Determine the (x, y) coordinate at the center of the cell enclosing the given text.  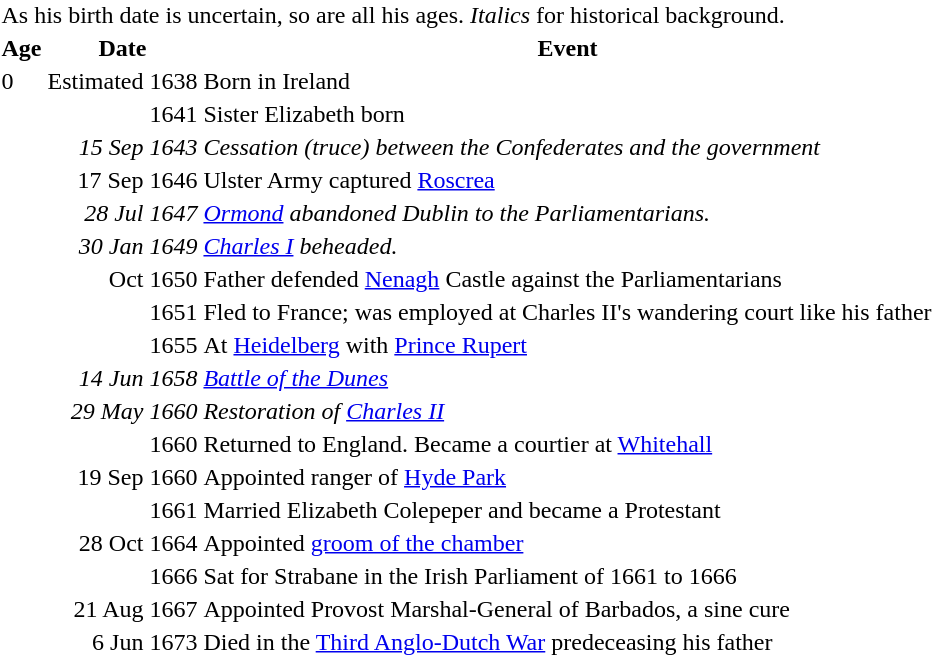
Appointed ranger of Hyde Park (568, 477)
19 Sep 1660 (122, 477)
Date (122, 48)
1661 (122, 510)
Father defended Nenagh Castle against the Parliamentarians (568, 279)
28 Oct 1664 (122, 543)
1666 (122, 576)
Charles I beheaded. (568, 246)
Ormond abandoned Dublin to the Parliamentarians. (568, 213)
14 Jun 1658 (122, 378)
Appointed Provost Marshal-General of Barbados, a sine cure (568, 609)
Appointed groom of the chamber (568, 543)
At Heidelberg with Prince Rupert (568, 345)
Married Elizabeth Colepeper and became a Protestant (568, 510)
Sister Elizabeth born (568, 114)
Sat for Strabane in the Irish Parliament of 1661 to 1666 (568, 576)
Ulster Army captured Roscrea (568, 180)
As his birth date is uncertain, so are all his ages. Italics for historical background. (466, 15)
Restoration of Charles II (568, 411)
Event (568, 48)
17 Sep 1646 (122, 180)
Born in Ireland (568, 81)
Age (22, 48)
Oct 1650 (122, 279)
1660 (122, 444)
29 May 1660 (122, 411)
1655 (122, 345)
1651 (122, 312)
Battle of the Dunes (568, 378)
15 Sep 1643 (122, 147)
1641 (122, 114)
Fled to France; was employed at Charles II's wandering court like his father (568, 312)
30 Jan 1649 (122, 246)
28 Jul 1647 (122, 213)
Returned to England. Became a courtier at Whitehall (568, 444)
Cessation (truce) between the Confederates and the government (568, 147)
21 Aug 1667 (122, 609)
Estimated 1638 (122, 81)
0 (22, 81)
